Detect which cell encompasses the target text, then output its [X, Y] center coordinate. 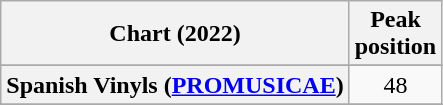
Peakposition [395, 34]
Chart (2022) [175, 34]
Spanish Vinyls (PROMUSICAE) [175, 85]
48 [395, 85]
